From the cell containing the given text, extract its center point as (x, y) coordinate. 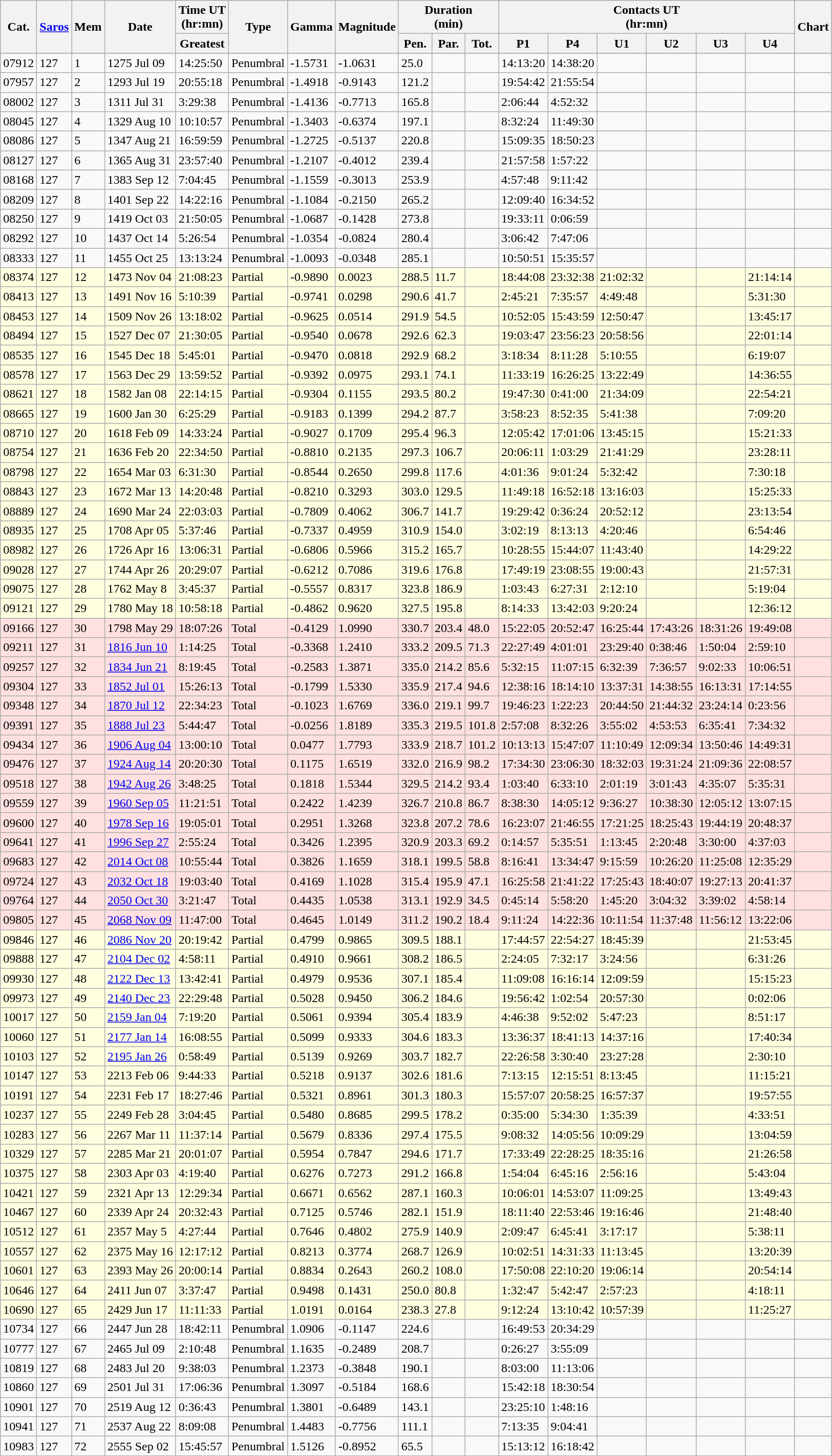
13:06:31 (202, 550)
288.5 (415, 277)
11:33:19 (523, 375)
185.4 (449, 979)
13:34:47 (572, 861)
19:57:55 (770, 1095)
08621 (18, 394)
20:55:18 (202, 82)
1:02:54 (572, 998)
15:47:07 (572, 745)
15:15:23 (770, 979)
18:11:40 (523, 1212)
08002 (18, 102)
-0.8210 (312, 491)
0:36:43 (202, 1407)
0:36:24 (572, 511)
-1.2725 (312, 141)
-0.7756 (367, 1426)
4:01:36 (523, 472)
1383 Sep 12 (140, 180)
Duration(min) (449, 17)
16:25:58 (523, 881)
0.5966 (367, 550)
203.3 (449, 842)
0:26:27 (523, 1349)
1473 Nov 04 (140, 277)
1347 Aug 21 (140, 141)
15:35:57 (572, 257)
14:49:31 (770, 745)
20:48:37 (770, 822)
43 (88, 881)
-1.3403 (312, 121)
21:26:58 (770, 1154)
60 (88, 1212)
319.6 (415, 570)
19:46:23 (523, 706)
09476 (18, 764)
0.3826 (312, 861)
0.9394 (367, 1017)
301.3 (415, 1095)
-0.8952 (367, 1446)
2303 Apr 03 (140, 1173)
71.3 (481, 647)
280.4 (415, 238)
1.5126 (312, 1446)
1.3871 (367, 667)
291.2 (415, 1173)
8:09:08 (202, 1426)
-0.9540 (312, 336)
1996 Sep 27 (140, 842)
1888 Jul 23 (140, 725)
4:58:11 (202, 959)
17:44:57 (523, 940)
186.9 (449, 589)
3:58:23 (523, 414)
10:50:51 (523, 257)
1.7793 (367, 745)
195.8 (449, 609)
1545 Dec 18 (140, 355)
59 (88, 1193)
09121 (18, 609)
1:35:39 (622, 1115)
2:01:19 (622, 784)
5:47:23 (622, 1017)
3:30:40 (572, 1056)
40 (88, 822)
2321 Apr 13 (140, 1193)
21:46:55 (572, 822)
09846 (18, 940)
1978 Sep 16 (140, 822)
14:22:36 (572, 920)
0.1399 (367, 414)
0.8685 (367, 1115)
197.1 (415, 121)
07912 (18, 63)
290.6 (415, 297)
11:25:27 (770, 1310)
1:45:20 (622, 901)
16:57:37 (622, 1095)
209.5 (449, 647)
5:34:30 (572, 1115)
-0.9890 (312, 277)
14:36:55 (770, 375)
31 (88, 647)
19:47:30 (523, 394)
-0.2489 (367, 1349)
335.9 (415, 686)
-0.2583 (312, 667)
1.0191 (312, 1310)
23:08:55 (572, 570)
190.1 (415, 1368)
218.7 (449, 745)
0.9137 (367, 1076)
0:41:00 (572, 394)
10601 (18, 1271)
299.8 (415, 472)
09930 (18, 979)
1419 Oct 03 (140, 219)
1293 Jul 19 (140, 82)
0.2951 (312, 822)
22:54:27 (572, 940)
20:52:12 (622, 511)
1:48:16 (572, 1407)
19:16:46 (622, 1212)
1708 Apr 05 (140, 530)
5:31:30 (770, 297)
2050 Oct 30 (140, 901)
9:20:24 (622, 609)
08935 (18, 530)
2:57:23 (622, 1290)
08127 (18, 160)
6:45:41 (572, 1232)
11:25:08 (720, 861)
-1.1084 (312, 199)
18:41:13 (572, 1037)
U1 (622, 44)
71 (88, 1426)
8:11:28 (572, 355)
1:03:40 (523, 784)
195.9 (449, 881)
1.6519 (367, 764)
48 (88, 979)
4:53:53 (671, 725)
3:21:47 (202, 901)
5:10:55 (622, 355)
0.9498 (312, 1290)
54 (88, 1095)
1798 May 29 (140, 628)
87.7 (449, 414)
19:44:19 (720, 822)
10421 (18, 1193)
20:19:42 (202, 940)
-0.1799 (312, 686)
09641 (18, 842)
0.7273 (367, 1173)
-0.6489 (367, 1407)
2231 Feb 17 (140, 1095)
42 (88, 861)
2104 Dec 02 (140, 959)
292.6 (415, 336)
-0.6806 (312, 550)
-0.3368 (312, 647)
0.8336 (367, 1134)
08535 (18, 355)
47 (88, 959)
5:35:51 (572, 842)
-0.7337 (312, 530)
Par. (449, 44)
13:36:37 (523, 1037)
0:23:56 (770, 706)
11:37:48 (671, 920)
13:49:43 (770, 1193)
154.0 (449, 530)
19:00:43 (622, 570)
-0.5557 (312, 589)
1365 Aug 31 (140, 160)
15:44:07 (572, 550)
10512 (18, 1232)
17:14:55 (770, 686)
10941 (18, 1426)
0.6562 (367, 1193)
10819 (18, 1368)
10:26:20 (671, 861)
175.5 (449, 1134)
14:53:07 (572, 1193)
93.4 (481, 784)
10:06:01 (523, 1193)
4:35:07 (720, 784)
09434 (18, 745)
10147 (18, 1076)
336.0 (415, 706)
18:45:39 (622, 940)
-0.0256 (312, 725)
2555 Sep 02 (140, 1446)
21:34:09 (622, 394)
-0.8544 (312, 472)
291.9 (415, 316)
9:01:24 (572, 472)
08045 (18, 121)
98.2 (481, 764)
-0.9392 (312, 375)
10777 (18, 1349)
12:29:34 (202, 1193)
34 (88, 706)
6:19:07 (770, 355)
-0.9741 (312, 297)
36 (88, 745)
14:05:56 (572, 1134)
08710 (18, 433)
13:16:03 (622, 491)
318.1 (415, 861)
297.3 (415, 452)
5:32:42 (622, 472)
23:25:10 (523, 1407)
-1.1559 (312, 180)
14:20:48 (202, 491)
0:45:14 (523, 901)
13:07:15 (770, 803)
2483 Jul 20 (140, 1368)
-0.4129 (312, 628)
11 (88, 257)
20:06:11 (523, 452)
09075 (18, 589)
6:54:46 (770, 530)
1.4239 (367, 803)
183.3 (449, 1037)
1.0906 (312, 1329)
8 (88, 199)
3:04:32 (671, 901)
0.0298 (367, 297)
62.3 (449, 336)
10:10:57 (202, 121)
5:58:20 (572, 901)
6:25:29 (202, 414)
25 (88, 530)
18:50:23 (572, 141)
0.2650 (367, 472)
10017 (18, 1017)
09973 (18, 998)
20:01:07 (202, 1154)
18:44:08 (523, 277)
18:42:11 (202, 1329)
1455 Oct 25 (140, 257)
219.1 (449, 706)
1563 Dec 29 (140, 375)
14 (88, 316)
4:37:03 (770, 842)
1780 May 18 (140, 609)
54.5 (449, 316)
19:56:42 (523, 998)
1924 Aug 14 (140, 764)
1.0149 (367, 920)
1852 Jul 01 (140, 686)
16 (88, 355)
44 (88, 901)
0.4802 (367, 1232)
224.6 (415, 1329)
2:24:05 (523, 959)
29 (88, 609)
16:49:53 (523, 1329)
9:11:42 (572, 180)
7:32:17 (572, 959)
22:53:46 (572, 1212)
21:55:54 (572, 82)
46 (88, 940)
2195 Jan 26 (140, 1056)
275.9 (415, 1232)
10557 (18, 1251)
19:54:42 (523, 82)
22:54:21 (770, 394)
1527 Dec 07 (140, 336)
0.9450 (367, 998)
165.8 (415, 102)
Magnitude (367, 27)
299.5 (415, 1115)
17:50:08 (523, 1271)
268.7 (415, 1251)
10:52:05 (523, 316)
1:13:45 (622, 842)
184.6 (449, 998)
7:09:20 (770, 414)
4:49:48 (622, 297)
-1.0354 (312, 238)
55 (88, 1115)
0.7125 (312, 1212)
10 (88, 238)
265.2 (415, 199)
0.4169 (312, 881)
08665 (18, 414)
6 (88, 160)
63 (88, 1271)
22:01:14 (770, 336)
306.7 (415, 511)
09211 (18, 647)
1762 May 8 (140, 589)
18:40:07 (671, 881)
20:34:29 (572, 1329)
2375 May 16 (140, 1251)
0.3293 (367, 491)
0.0975 (367, 375)
15 (88, 336)
19:03:47 (523, 336)
28 (88, 589)
13:42:03 (572, 609)
10983 (18, 1446)
10467 (18, 1212)
21:53:45 (770, 940)
16:16:14 (572, 979)
17:34:30 (523, 764)
2159 Jan 04 (140, 1017)
8:51:17 (770, 1017)
3:55:09 (572, 1349)
151.9 (449, 1212)
21:41:22 (572, 881)
09683 (18, 861)
22:14:15 (202, 394)
2086 Nov 20 (140, 940)
45 (88, 920)
3:02:19 (523, 530)
21:14:14 (770, 277)
66 (88, 1329)
0.5746 (367, 1212)
-0.7713 (367, 102)
5:43:04 (770, 1173)
2140 Dec 23 (140, 998)
1582 Jan 08 (140, 394)
0.8317 (367, 589)
199.5 (449, 861)
08168 (18, 180)
15:22:05 (523, 628)
10:06:51 (770, 667)
4:46:38 (523, 1017)
160.3 (449, 1193)
6:27:31 (572, 589)
0.7646 (312, 1232)
5:44:47 (202, 725)
302.6 (415, 1076)
0.4979 (312, 979)
2:57:08 (523, 725)
1:50:04 (720, 647)
23:32:38 (572, 277)
13:45:15 (622, 433)
8:32:26 (572, 725)
0.1175 (312, 764)
0.6671 (312, 1193)
0.2643 (367, 1271)
38 (88, 784)
13:22:49 (622, 375)
101.2 (481, 745)
15:42:18 (523, 1387)
287.1 (415, 1193)
2122 Dec 13 (140, 979)
5:42:47 (572, 1290)
U2 (671, 44)
-0.9143 (367, 82)
21 (88, 452)
1:22:23 (572, 706)
1.6769 (367, 706)
333.9 (415, 745)
09518 (18, 784)
0.0164 (367, 1310)
19:29:42 (523, 511)
-0.9470 (312, 355)
2339 Apr 24 (140, 1212)
10901 (18, 1407)
14:38:55 (671, 686)
-0.9625 (312, 316)
23:56:23 (572, 336)
39 (88, 803)
41 (88, 842)
0:58:49 (202, 1056)
1:57:22 (572, 160)
1.1028 (367, 881)
23:57:40 (202, 160)
-1.0093 (312, 257)
7:47:06 (572, 238)
-1.5731 (312, 63)
168.6 (415, 1387)
12:35:29 (770, 861)
13 (88, 297)
10:09:29 (622, 1134)
22:03:03 (202, 511)
-1.4136 (312, 102)
2:30:10 (770, 1056)
5:19:04 (770, 589)
310.9 (415, 530)
1.3801 (312, 1407)
3:17:17 (622, 1232)
-0.2150 (367, 199)
141.7 (449, 511)
57 (88, 1154)
0:06:59 (572, 219)
1600 Jan 30 (140, 414)
23:06:30 (572, 764)
14:31:33 (572, 1251)
13:45:17 (770, 316)
14:38:20 (572, 63)
10237 (18, 1115)
09764 (18, 901)
181.6 (449, 1076)
1.5344 (367, 784)
295.4 (415, 433)
58.8 (481, 861)
178.2 (449, 1115)
3:06:42 (523, 238)
51 (88, 1037)
2014 Oct 08 (140, 861)
3:24:56 (622, 959)
P4 (572, 44)
27.8 (449, 1310)
335.3 (415, 725)
18:27:46 (202, 1095)
2:20:48 (671, 842)
2:06:44 (523, 102)
1.3268 (367, 822)
08798 (18, 472)
14:37:16 (622, 1037)
16:34:52 (572, 199)
10:58:18 (202, 609)
308.2 (415, 959)
18:31:26 (720, 628)
12 (88, 277)
3:29:38 (202, 102)
292.9 (415, 355)
0.4435 (312, 901)
9:15:59 (622, 861)
99.7 (481, 706)
5:38:11 (770, 1232)
8:13:13 (572, 530)
101.8 (481, 725)
1636 Feb 20 (140, 452)
7:13:35 (523, 1426)
21:50:05 (202, 219)
08453 (18, 316)
1726 Apr 16 (140, 550)
108.0 (449, 1271)
1906 Aug 04 (140, 745)
0.5480 (312, 1115)
12:15:51 (572, 1076)
2267 Mar 11 (140, 1134)
238.3 (415, 1310)
53 (88, 1076)
-0.6212 (312, 570)
10:02:51 (523, 1251)
0.5321 (312, 1095)
09724 (18, 881)
19 (88, 414)
315.4 (415, 881)
20:52:47 (572, 628)
09805 (18, 920)
22:08:57 (770, 764)
0.9865 (367, 940)
4:19:40 (202, 1173)
13:20:39 (770, 1251)
0.9536 (367, 979)
1.0990 (367, 628)
2519 Aug 12 (140, 1407)
20:58:25 (572, 1095)
Gamma (312, 27)
11:21:51 (202, 803)
330.7 (415, 628)
13:37:31 (622, 686)
11.7 (449, 277)
-1.0687 (312, 219)
1509 Nov 26 (140, 316)
12:05:42 (523, 433)
12:50:47 (622, 316)
9:08:32 (523, 1134)
18.4 (481, 920)
0.0514 (367, 316)
68 (88, 1368)
10:57:39 (622, 1310)
0.8961 (367, 1095)
180.3 (449, 1095)
6:33:10 (572, 784)
23:13:54 (770, 511)
311.2 (415, 920)
18:25:43 (671, 822)
8:19:45 (202, 667)
176.8 (449, 570)
11:09:25 (622, 1193)
Contacts UT(hr:mn) (647, 17)
58 (88, 1173)
1401 Sep 22 (140, 199)
72 (88, 1446)
Tot. (481, 44)
17:01:06 (572, 433)
11:07:15 (572, 667)
13:50:46 (720, 745)
2393 May 26 (140, 1271)
64 (88, 1290)
303.0 (415, 491)
0.4062 (367, 511)
-0.8810 (312, 452)
0.8213 (312, 1251)
68.2 (449, 355)
12:38:16 (523, 686)
1942 Aug 26 (140, 784)
08086 (18, 141)
-1.0631 (367, 63)
22:29:48 (202, 998)
08374 (18, 277)
303.7 (415, 1056)
1654 Mar 03 (140, 472)
297.4 (415, 1134)
Greatest (202, 44)
21:57:58 (523, 160)
2:59:10 (770, 647)
294.2 (415, 414)
4:01:01 (572, 647)
2465 Jul 09 (140, 1349)
12:09:40 (523, 199)
5:41:38 (622, 414)
50 (88, 1017)
285.1 (415, 257)
4:20:46 (622, 530)
0.2135 (367, 452)
0.7847 (367, 1154)
11:10:49 (622, 745)
10:11:54 (622, 920)
10:55:44 (202, 861)
1275 Jul 09 (140, 63)
13:13:24 (202, 257)
Cat. (18, 27)
18:07:26 (202, 628)
19:05:01 (202, 822)
2:55:24 (202, 842)
1:03:29 (572, 452)
3:30:00 (720, 842)
2429 Jun 17 (140, 1310)
Type (258, 27)
14:29:22 (770, 550)
7:36:57 (671, 667)
0.4645 (312, 920)
0.5218 (312, 1076)
166.8 (449, 1173)
Chart (813, 27)
8:13:45 (622, 1076)
17:40:34 (770, 1037)
09391 (18, 725)
08292 (18, 238)
1.4483 (312, 1426)
13:18:02 (202, 316)
10191 (18, 1095)
13:04:59 (770, 1134)
1329 Aug 10 (140, 121)
08494 (18, 336)
3 (88, 102)
-0.3848 (367, 1368)
304.6 (415, 1037)
0.9269 (367, 1056)
11:49:30 (572, 121)
09600 (18, 822)
35 (88, 725)
-0.9183 (312, 414)
0.9661 (367, 959)
3:04:45 (202, 1115)
106.7 (449, 452)
15:13:12 (523, 1446)
7 (88, 180)
16:13:31 (720, 686)
15:21:33 (770, 433)
293.5 (415, 394)
165.7 (449, 550)
41.7 (449, 297)
21:57:31 (770, 570)
P1 (523, 44)
260.2 (415, 1271)
15:25:33 (770, 491)
305.4 (415, 1017)
20 (88, 433)
6:31:26 (770, 959)
7:13:15 (523, 1076)
1690 Mar 24 (140, 511)
10060 (18, 1037)
7:35:57 (572, 297)
253.9 (415, 180)
0.9333 (367, 1037)
5:10:39 (202, 297)
8:14:33 (523, 609)
22:34:50 (202, 452)
1311 Jul 31 (140, 102)
294.6 (415, 1154)
203.4 (449, 628)
0.9620 (367, 609)
20:32:43 (202, 1212)
80.8 (449, 1290)
11:49:18 (523, 491)
08250 (18, 219)
12:36:12 (770, 609)
14:05:12 (572, 803)
10283 (18, 1134)
86.7 (481, 803)
1:14:25 (202, 647)
129.5 (449, 491)
49 (88, 998)
0.1818 (312, 784)
1437 Oct 14 (140, 238)
335.0 (415, 667)
0:02:06 (770, 998)
07957 (18, 82)
1.2373 (312, 1368)
20:41:37 (770, 881)
0.5954 (312, 1154)
22:26:58 (523, 1056)
2537 Aug 22 (140, 1426)
47.1 (481, 881)
10734 (18, 1329)
1834 Jun 21 (140, 667)
4 (88, 121)
19:33:11 (523, 219)
1.2410 (367, 647)
327.5 (415, 609)
08843 (18, 491)
18:35:16 (622, 1154)
320.9 (415, 842)
12:17:12 (202, 1251)
12:05:12 (720, 803)
0.0678 (367, 336)
10860 (18, 1387)
5:45:01 (202, 355)
20:58:56 (622, 336)
12:09:59 (622, 979)
Saros (54, 27)
94.6 (481, 686)
25.0 (415, 63)
7:04:45 (202, 180)
14:33:24 (202, 433)
23:27:28 (622, 1056)
17:06:36 (202, 1387)
21:08:23 (202, 277)
2:09:47 (523, 1232)
2:10:48 (202, 1349)
17 (88, 375)
16:59:59 (202, 141)
309.5 (415, 940)
19:06:14 (622, 1271)
208.7 (415, 1349)
21:30:05 (202, 336)
15:43:59 (572, 316)
20:44:50 (622, 706)
56 (88, 1134)
183.9 (449, 1017)
9:12:24 (523, 1310)
1:03:43 (523, 589)
-0.3013 (367, 180)
16:26:25 (572, 375)
5 (88, 141)
2:45:21 (523, 297)
5:35:31 (770, 784)
6:32:39 (622, 667)
217.4 (449, 686)
-1.4918 (312, 82)
1.1659 (367, 861)
0.5099 (312, 1037)
0:14:57 (523, 842)
13:10:42 (572, 1310)
9 (88, 219)
1.3097 (312, 1387)
12:09:34 (671, 745)
30 (88, 628)
-0.0824 (367, 238)
69 (88, 1387)
-0.7809 (312, 511)
09257 (18, 667)
140.9 (449, 1232)
4:57:48 (523, 180)
0.4959 (367, 530)
-0.4862 (312, 609)
6:31:30 (202, 472)
16:08:55 (202, 1037)
9:38:03 (202, 1368)
11:56:12 (720, 920)
-0.9027 (312, 433)
1.5330 (367, 686)
190.2 (449, 920)
117.6 (449, 472)
10329 (18, 1154)
08578 (18, 375)
188.1 (449, 940)
0.7086 (367, 570)
20:54:14 (770, 1271)
96.3 (449, 433)
17:25:43 (622, 881)
09304 (18, 686)
17:43:26 (671, 628)
15:57:07 (523, 1095)
20:57:30 (622, 998)
10375 (18, 1173)
4:33:51 (770, 1115)
-0.1147 (367, 1329)
17:33:49 (523, 1154)
22:34:23 (202, 706)
20:20:30 (202, 764)
0.0818 (367, 355)
-0.9304 (312, 394)
15:09:35 (523, 141)
2285 Mar 21 (140, 1154)
8:52:35 (572, 414)
8:38:30 (523, 803)
2068 Nov 09 (140, 920)
0.5139 (312, 1056)
19:31:24 (671, 764)
0.1431 (367, 1290)
18:14:10 (572, 686)
4:18:11 (770, 1290)
11:09:08 (523, 979)
216.9 (449, 764)
23:28:11 (770, 452)
21:09:36 (720, 764)
11:11:33 (202, 1310)
2249 Feb 28 (140, 1115)
1:54:04 (523, 1173)
293.1 (415, 375)
18:30:54 (572, 1387)
3:45:37 (202, 589)
13:22:06 (770, 920)
11:13:06 (572, 1368)
2213 Feb 06 (140, 1076)
219.5 (449, 725)
85.6 (481, 667)
13:00:10 (202, 745)
1816 Jun 10 (140, 647)
26 (88, 550)
10690 (18, 1310)
U4 (770, 44)
9:02:33 (720, 667)
333.2 (415, 647)
08754 (18, 452)
3:39:02 (720, 901)
5:26:54 (202, 238)
0.5028 (312, 998)
111.1 (415, 1426)
18 (88, 394)
37 (88, 764)
80.2 (449, 394)
10:28:55 (523, 550)
171.7 (449, 1154)
69.2 (481, 842)
1870 Jul 12 (140, 706)
23 (88, 491)
8:03:00 (523, 1368)
8:32:24 (523, 121)
239.4 (415, 160)
08982 (18, 550)
3:48:25 (202, 784)
17:21:25 (622, 822)
6:45:16 (572, 1173)
11:47:00 (202, 920)
24 (88, 511)
0.3426 (312, 842)
9:36:27 (622, 803)
126.9 (449, 1251)
19:49:08 (770, 628)
1.1635 (312, 1349)
-0.4012 (367, 160)
08413 (18, 297)
16:52:18 (572, 491)
22 (88, 472)
2501 Jul 31 (140, 1387)
7:30:18 (770, 472)
19:03:40 (202, 881)
48.0 (481, 628)
15:26:13 (202, 686)
1 (88, 63)
0:38:46 (671, 647)
2447 Jun 28 (140, 1329)
34.5 (481, 901)
2411 Jun 07 (140, 1290)
9:11:24 (523, 920)
3:01:43 (671, 784)
0.4910 (312, 959)
10103 (18, 1056)
0.6276 (312, 1173)
18:32:03 (622, 764)
22:28:25 (572, 1154)
14:13:20 (523, 63)
6:35:41 (720, 725)
11:13:45 (622, 1251)
08209 (18, 199)
0.2422 (312, 803)
21:48:40 (770, 1212)
1.8189 (367, 725)
2 (88, 82)
-0.1428 (367, 219)
27 (88, 570)
0.3774 (367, 1251)
-1.2107 (312, 160)
52 (88, 1056)
220.8 (415, 141)
0.5679 (312, 1134)
Mem (88, 27)
2177 Jan 14 (140, 1037)
22:27:49 (523, 647)
1672 Mar 13 (140, 491)
121.2 (415, 82)
210.8 (449, 803)
21:41:29 (622, 452)
1744 Apr 26 (140, 570)
306.2 (415, 998)
20:00:14 (202, 1271)
08333 (18, 257)
16:25:44 (622, 628)
11:37:14 (202, 1134)
9:04:41 (572, 1426)
250.0 (415, 1290)
0.8834 (312, 1271)
19:27:13 (720, 881)
10:13:13 (523, 745)
326.7 (415, 803)
22:10:20 (572, 1271)
9:52:02 (572, 1017)
17:49:19 (523, 570)
2:56:16 (622, 1173)
192.9 (449, 901)
7:34:32 (770, 725)
0.1709 (367, 433)
33 (88, 686)
3:55:02 (622, 725)
21:02:32 (622, 277)
315.2 (415, 550)
09348 (18, 706)
2:12:10 (622, 589)
10:38:30 (671, 803)
273.8 (415, 219)
09166 (18, 628)
08889 (18, 511)
15:45:57 (202, 1446)
-0.6374 (367, 121)
1.0538 (367, 901)
2357 May 5 (140, 1232)
65 (88, 1310)
10646 (18, 1290)
4:58:14 (770, 901)
Pen. (415, 44)
9:44:33 (202, 1076)
5:37:46 (202, 530)
-0.5184 (367, 1387)
67 (88, 1349)
1960 Sep 05 (140, 803)
0.4799 (312, 940)
2032 Oct 18 (140, 881)
Date (140, 27)
207.2 (449, 822)
09888 (18, 959)
332.0 (415, 764)
307.1 (415, 979)
1618 Feb 09 (140, 433)
09028 (18, 570)
23:24:14 (720, 706)
74.1 (449, 375)
4:52:32 (572, 102)
3:37:47 (202, 1290)
-0.0348 (367, 257)
11:15:21 (770, 1076)
1491 Nov 16 (140, 297)
143.1 (415, 1407)
32 (88, 667)
14:22:16 (202, 199)
0.0023 (367, 277)
-0.1023 (312, 706)
16:18:42 (572, 1446)
23:29:40 (622, 647)
09559 (18, 803)
11:43:40 (622, 550)
7:19:20 (202, 1017)
313.1 (415, 901)
1:32:47 (523, 1290)
78.6 (481, 822)
16:23:07 (523, 822)
3:18:34 (523, 355)
21:44:32 (671, 706)
13:59:52 (202, 375)
186.5 (449, 959)
61 (88, 1232)
Time UT(hr:mn) (202, 17)
13:42:41 (202, 979)
U3 (720, 44)
8:16:41 (523, 861)
4:27:44 (202, 1232)
1.2395 (367, 842)
5:32:15 (523, 667)
65.5 (415, 1446)
62 (88, 1251)
0.5061 (312, 1017)
0:35:00 (523, 1115)
70 (88, 1407)
20:29:07 (202, 570)
0.0477 (312, 745)
0.1155 (367, 394)
329.5 (415, 784)
182.7 (449, 1056)
-0.5137 (367, 141)
282.1 (415, 1212)
14:25:50 (202, 63)
